Provide the (x, y) coordinate of the cell's center where the given text is located.  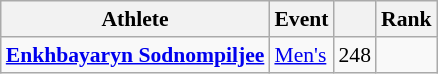
Men's (301, 55)
Enkhbayaryn Sodnompiljee (136, 55)
248 (354, 55)
Rank (406, 19)
Athlete (136, 19)
Event (301, 19)
